Pinpoint the cell where the given text exists, returning its (x, y) midpoint coordinate. 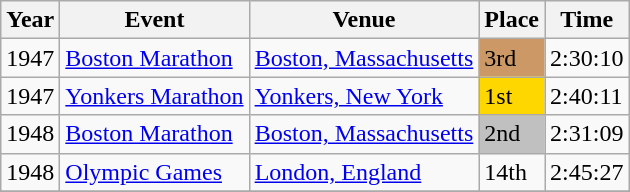
Year (30, 20)
Venue (364, 20)
Yonkers Marathon (154, 96)
14th (512, 172)
2nd (512, 134)
Yonkers, New York (364, 96)
2:31:09 (587, 134)
Event (154, 20)
Place (512, 20)
London, England (364, 172)
3rd (512, 58)
Time (587, 20)
Olympic Games (154, 172)
2:45:27 (587, 172)
2:30:10 (587, 58)
1st (512, 96)
2:40:11 (587, 96)
